Return [X, Y] of the center of cell containing provided text 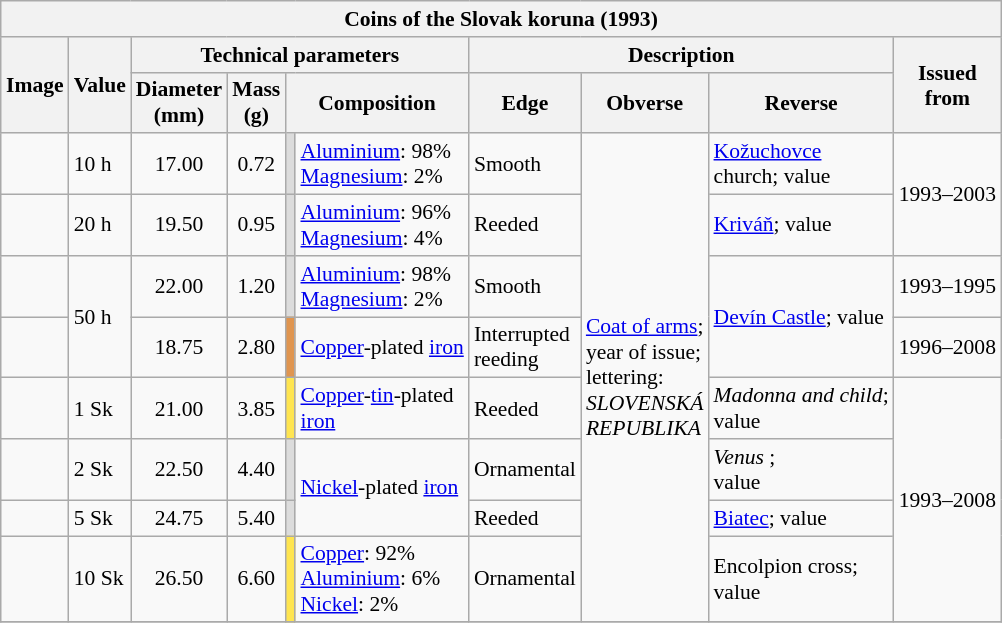
22.00 [179, 286]
21.00 [179, 408]
3.85 [256, 408]
Edge [525, 102]
Copper-tin-platediron [382, 408]
Interruptedreeding [525, 346]
Copper-plated iron [382, 346]
Description [682, 54]
1996–2008 [948, 346]
22.50 [179, 470]
Coat of arms;year of issue;lettering:SLOVENSKÁREPUBLIKA [645, 378]
10 Sk [100, 580]
24.75 [179, 518]
Obverse [645, 102]
Value [100, 84]
2.80 [256, 346]
Nickel-plated iron [382, 488]
Kriváň; value [802, 224]
5 Sk [100, 518]
Venus ;value [802, 470]
Diameter(mm) [179, 102]
6.60 [256, 580]
2 Sk [100, 470]
Kožuchovcechurch; value [802, 164]
1993–2008 [948, 500]
20 h [100, 224]
17.00 [179, 164]
10 h [100, 164]
1 Sk [100, 408]
Technical parameters [300, 54]
Aluminium: 96%Magnesium: 4% [382, 224]
50 h [100, 316]
Madonna and child;value [802, 408]
26.50 [179, 580]
Reverse [802, 102]
5.40 [256, 518]
1.20 [256, 286]
19.50 [179, 224]
Biatec; value [802, 518]
Devín Castle; value [802, 316]
Issuedfrom [948, 84]
Encolpion cross;value [802, 580]
Composition [376, 102]
Image [35, 84]
1993–2003 [948, 194]
Mass(g) [256, 102]
Coins of the Slovak koruna (1993) [501, 19]
4.40 [256, 470]
0.72 [256, 164]
0.95 [256, 224]
1993–1995 [948, 286]
Copper: 92%Aluminium: 6%Nickel: 2% [382, 580]
18.75 [179, 346]
